Detect which cell encompasses the target text, then output its [X, Y] center coordinate. 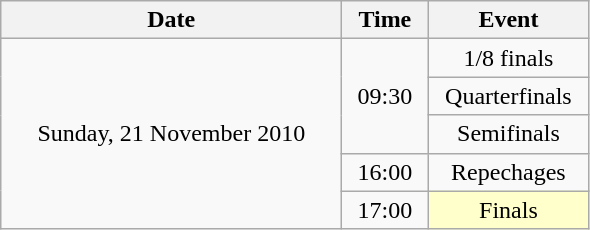
Semifinals [508, 134]
17:00 [385, 210]
Time [385, 20]
Date [172, 20]
16:00 [385, 172]
Finals [508, 210]
Repechages [508, 172]
Quarterfinals [508, 96]
Sunday, 21 November 2010 [172, 134]
1/8 finals [508, 58]
09:30 [385, 96]
Event [508, 20]
